Determine the [x, y] coordinate at the center of the cell enclosing the given text.  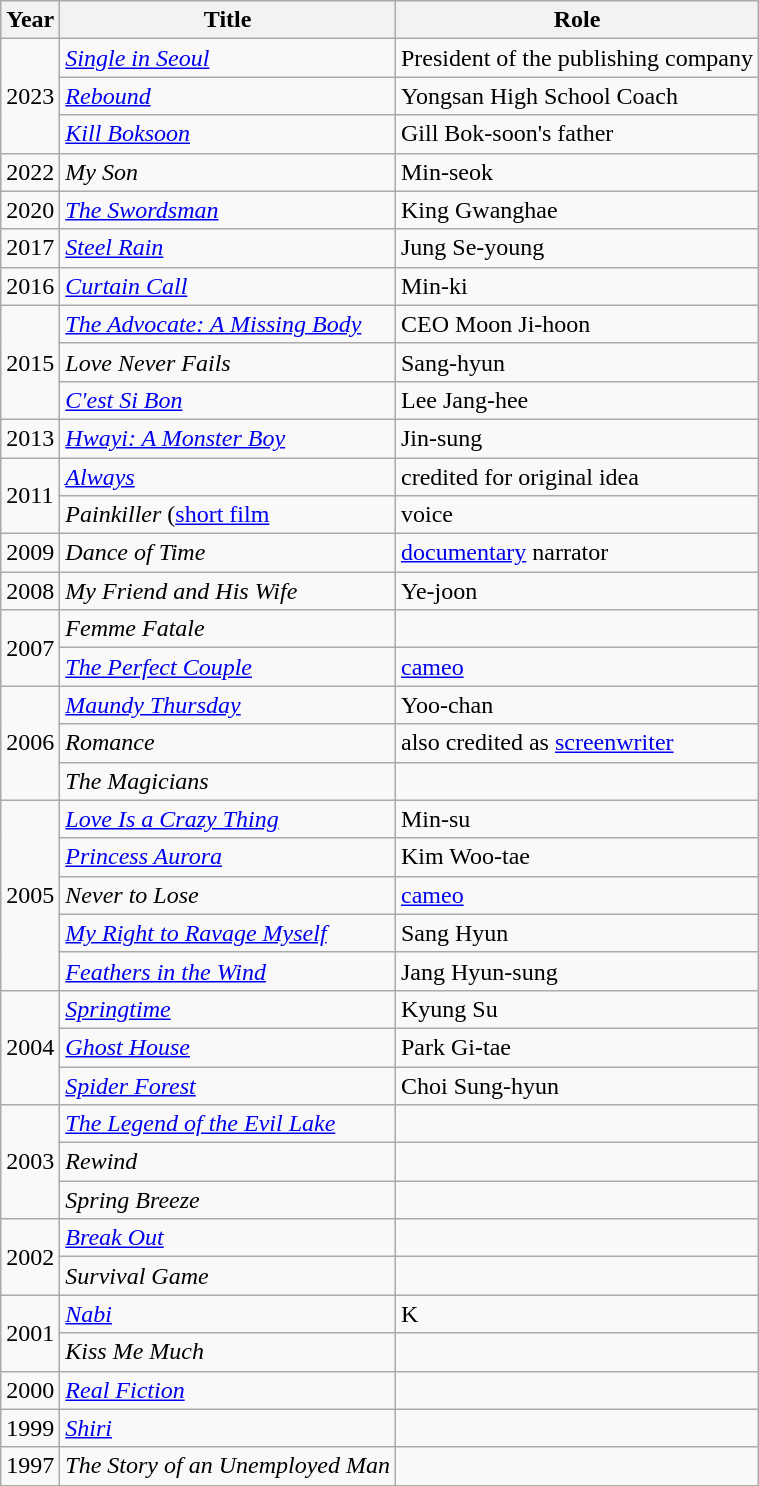
Love Never Fails [228, 362]
The Perfect Couple [228, 667]
Princess Aurora [228, 857]
The Advocate: A Missing Body [228, 324]
Yoo-chan [576, 705]
Nabi [228, 1314]
Romance [228, 743]
Spring Breeze [228, 1200]
2011 [30, 496]
Rewind [228, 1162]
Hwayi: A Monster Boy [228, 438]
Title [228, 20]
2001 [30, 1333]
Yongsan High School Coach [576, 96]
2016 [30, 286]
Jang Hyun-sung [576, 971]
2008 [30, 591]
2009 [30, 553]
Spider Forest [228, 1085]
1997 [30, 1466]
Rebound [228, 96]
Sang-hyun [576, 362]
Feathers in the Wind [228, 971]
The Magicians [228, 781]
2002 [30, 1257]
King Gwanghae [576, 210]
2013 [30, 438]
Real Fiction [228, 1390]
Lee Jang-hee [576, 400]
credited for original idea [576, 477]
My Friend and His Wife [228, 591]
CEO Moon Ji-hoon [576, 324]
Curtain Call [228, 286]
Min-seok [576, 172]
2017 [30, 248]
Role [576, 20]
C'est Si Bon [228, 400]
Min-ki [576, 286]
Jung Se-young [576, 248]
K [576, 1314]
Kiss Me Much [228, 1352]
The Story of an Unemployed Man [228, 1466]
2004 [30, 1047]
1999 [30, 1428]
Choi Sung-hyun [576, 1085]
Ghost House [228, 1047]
The Swordsman [228, 210]
Park Gi-tae [576, 1047]
President of the publishing company [576, 58]
Steel Rain [228, 248]
Never to Lose [228, 895]
Painkiller (short film [228, 515]
Year [30, 20]
voice [576, 515]
Always [228, 477]
2006 [30, 743]
Kill Boksoon [228, 134]
Ye-joon [576, 591]
Shiri [228, 1428]
Single in Seoul [228, 58]
Gill Bok-soon's father [576, 134]
also credited as screenwriter [576, 743]
Kim Woo-tae [576, 857]
Dance of Time [228, 553]
2007 [30, 648]
Femme Fatale [228, 629]
Maundy Thursday [228, 705]
The Legend of the Evil Lake [228, 1124]
Sang Hyun [576, 933]
Break Out [228, 1238]
2020 [30, 210]
2003 [30, 1162]
2000 [30, 1390]
documentary narrator [576, 553]
Kyung Su [576, 1009]
Jin-sung [576, 438]
Min-su [576, 819]
2005 [30, 895]
Springtime [228, 1009]
Survival Game [228, 1276]
My Right to Ravage Myself [228, 933]
2015 [30, 362]
My Son [228, 172]
2023 [30, 96]
2022 [30, 172]
Love Is a Crazy Thing [228, 819]
